Return [x, y] of the center of cell containing provided text 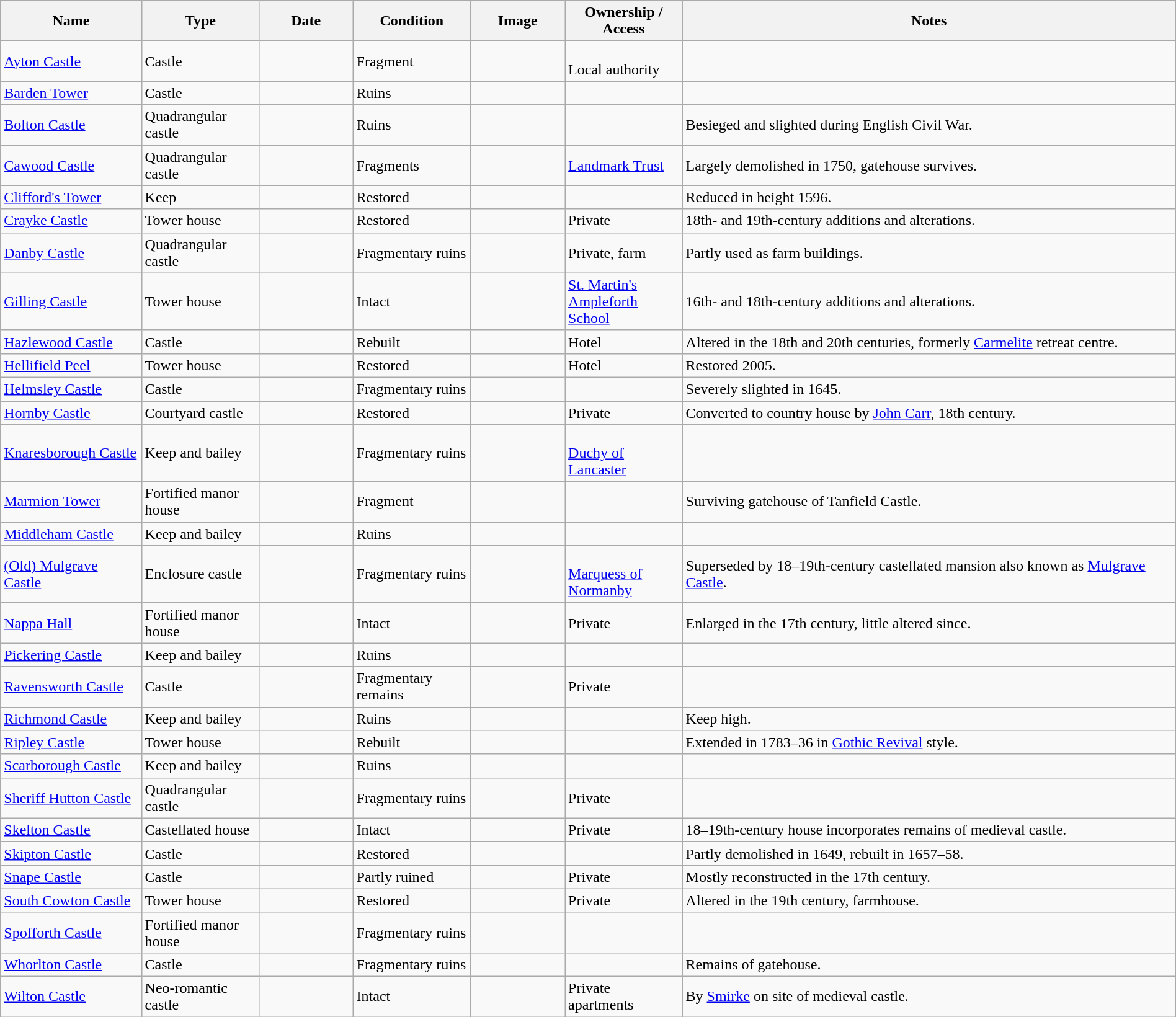
Enlarged in the 17th century, little altered since. [929, 623]
Skipton Castle [71, 853]
Whorlton Castle [71, 965]
Ownership / Access [624, 21]
Image [518, 21]
Middleham Castle [71, 534]
Hornby Castle [71, 412]
Duchy of Lancaster [624, 453]
Partly ruined [412, 877]
Skelton Castle [71, 830]
South Cowton Castle [71, 900]
Superseded by 18–19th-century castellated mansion also known as Mulgrave Castle. [929, 574]
Scarborough Castle [71, 766]
Richmond Castle [71, 719]
Bolton Castle [71, 125]
Condition [412, 21]
Type [200, 21]
Hellifield Peel [71, 365]
Notes [929, 21]
Surviving gatehouse of Tanfield Castle. [929, 502]
(Old) Mulgrave Castle [71, 574]
Knaresborough Castle [71, 453]
Pickering Castle [71, 655]
Danby Castle [71, 253]
Fragments [412, 165]
16th- and 18th-century additions and alterations. [929, 301]
Courtyard castle [200, 412]
Severely slighted in 1645. [929, 389]
Spofforth Castle [71, 933]
Keep high. [929, 719]
Helmsley Castle [71, 389]
Gilling Castle [71, 301]
Barden Tower [71, 93]
Keep [200, 197]
Name [71, 21]
Sheriff Hutton Castle [71, 797]
Private, farm [624, 253]
Date [306, 21]
Besieged and slighted during English Civil War. [929, 125]
Ravensworth Castle [71, 687]
St. Martin's Ampleforth School [624, 301]
Altered in the 18th and 20th centuries, formerly Carmelite retreat centre. [929, 342]
Converted to country house by John Carr, 18th century. [929, 412]
Remains of gatehouse. [929, 965]
Cawood Castle [71, 165]
Castellated house [200, 830]
Partly used as farm buildings. [929, 253]
Largely demolished in 1750, gatehouse survives. [929, 165]
Partly demolished in 1649, rebuilt in 1657–58. [929, 853]
Marquess of Normanby [624, 574]
By Smirke on site of medieval castle. [929, 997]
Mostly reconstructed in the 17th century. [929, 877]
18th- and 19th-century additions and alterations. [929, 221]
Marmion Tower [71, 502]
Ripley Castle [71, 742]
Private apartments [624, 997]
Local authority [624, 61]
Enclosure castle [200, 574]
Fragmentary remains [412, 687]
Reduced in height 1596. [929, 197]
Wilton Castle [71, 997]
Neo-romantic castle [200, 997]
Nappa Hall [71, 623]
Clifford's Tower [71, 197]
Hazlewood Castle [71, 342]
Restored 2005. [929, 365]
Extended in 1783–36 in Gothic Revival style. [929, 742]
Landmark Trust [624, 165]
Snape Castle [71, 877]
Crayke Castle [71, 221]
18–19th-century house incorporates remains of medieval castle. [929, 830]
Ayton Castle [71, 61]
Altered in the 19th century, farmhouse. [929, 900]
